Capture the cell that displays the provided text and extract its [x, y] central coordinate. 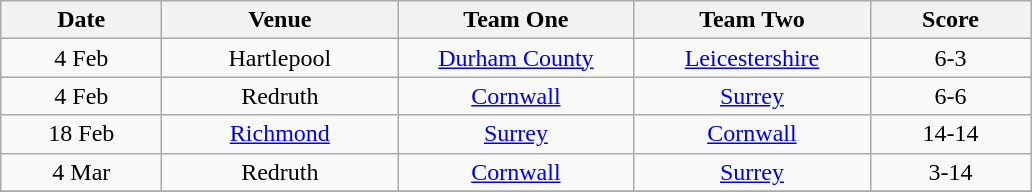
6-3 [950, 58]
18 Feb [82, 134]
14-14 [950, 134]
4 Mar [82, 172]
Leicestershire [752, 58]
3-14 [950, 172]
Score [950, 20]
Hartlepool [280, 58]
Team One [516, 20]
Team Two [752, 20]
Date [82, 20]
6-6 [950, 96]
Richmond [280, 134]
Venue [280, 20]
Durham County [516, 58]
